Scan for the cell matching the given text and deliver its (x, y) coordinate at center. 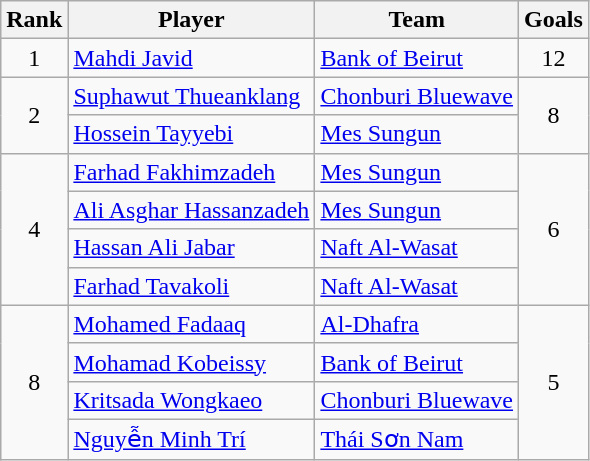
Nguyễn Minh Trí (192, 439)
Hossein Tayyebi (192, 134)
Player (192, 20)
Kritsada Wongkaeo (192, 400)
1 (34, 58)
Farhad Tavakoli (192, 286)
Mohamed Fadaaq (192, 324)
Rank (34, 20)
5 (554, 382)
2 (34, 115)
Farhad Fakhimzadeh (192, 172)
4 (34, 229)
Mahdi Javid (192, 58)
Suphawut Thueanklang (192, 96)
Hassan Ali Jabar (192, 248)
12 (554, 58)
Al-Dhafra (417, 324)
Thái Sơn Nam (417, 439)
Team (417, 20)
6 (554, 229)
Mohamad Kobeissy (192, 362)
Goals (554, 20)
Ali Asghar Hassanzadeh (192, 210)
